Determine the [X, Y] coordinate at the center of the cell enclosing the given text.  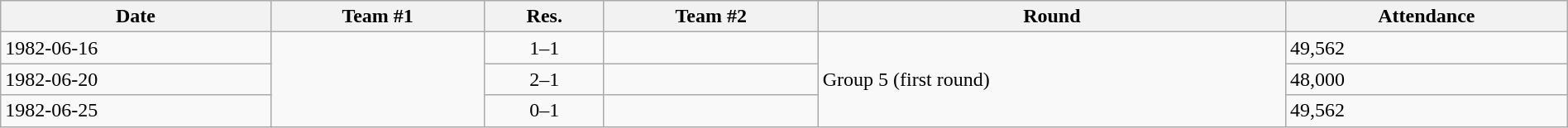
Group 5 (first round) [1052, 79]
1982-06-16 [136, 48]
Date [136, 17]
1–1 [544, 48]
Team #2 [711, 17]
Attendance [1426, 17]
Res. [544, 17]
1982-06-20 [136, 79]
1982-06-25 [136, 111]
0–1 [544, 111]
Round [1052, 17]
2–1 [544, 79]
48,000 [1426, 79]
Team #1 [377, 17]
